Scan for the cell matching the given text and deliver its (X, Y) coordinate at center. 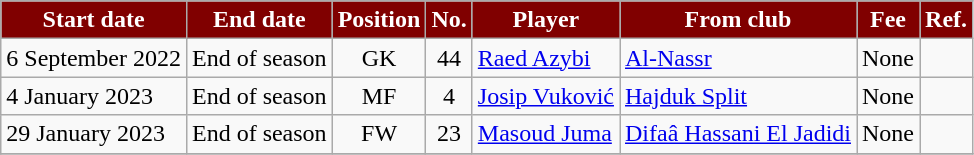
Start date (94, 20)
6 September 2022 (94, 58)
4 (449, 96)
Josip Vuković (546, 96)
Masoud Juma (546, 134)
Al-Nassr (738, 58)
From club (738, 20)
Difaâ Hassani El Jadidi (738, 134)
23 (449, 134)
4 January 2023 (94, 96)
No. (449, 20)
MF (379, 96)
Raed Azybi (546, 58)
FW (379, 134)
Position (379, 20)
44 (449, 58)
Player (546, 20)
29 January 2023 (94, 134)
End date (259, 20)
Ref. (946, 20)
GK (379, 58)
Fee (888, 20)
Hajduk Split (738, 96)
